Output the [X, Y] coordinate of the center of the cell containing the given text.  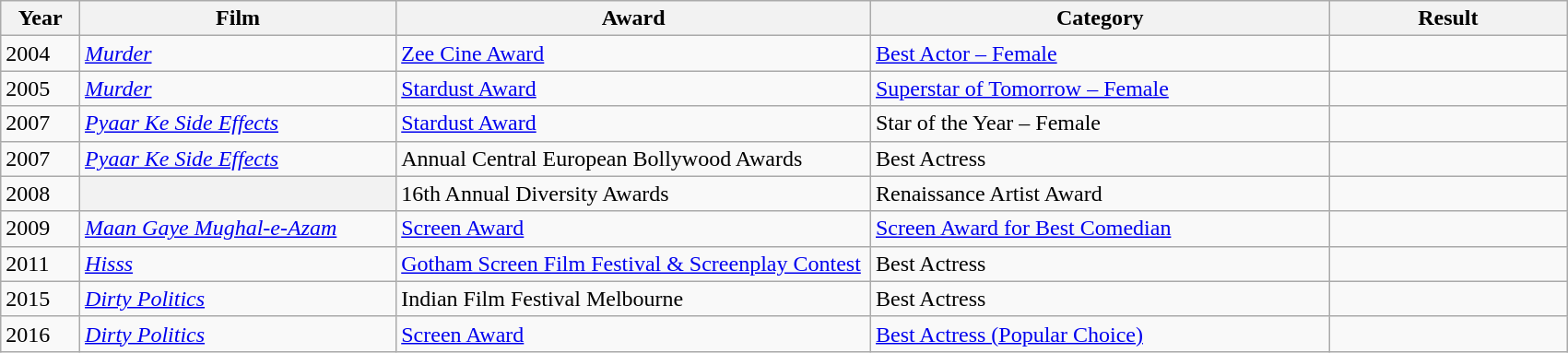
Year [41, 18]
2004 [41, 53]
2016 [41, 334]
16th Annual Diversity Awards [634, 194]
Maan Gaye Mughal-e-Azam [238, 229]
Result [1447, 18]
Superstar of Tomorrow – Female [1100, 88]
Zee Cine Award [634, 53]
Annual Central European Bollywood Awards [634, 159]
Screen Award for Best Comedian [1100, 229]
Star of the Year – Female [1100, 124]
Indian Film Festival Melbourne [634, 299]
2005 [41, 88]
2015 [41, 299]
Film [238, 18]
Gotham Screen Film Festival & Screenplay Contest [634, 264]
Renaissance Artist Award [1100, 194]
Best Actress (Popular Choice) [1100, 334]
2008 [41, 194]
Category [1100, 18]
2011 [41, 264]
2009 [41, 229]
Award [634, 18]
Best Actor – Female [1100, 53]
Hisss [238, 264]
